Locate the cell with the specified text and output its (X, Y) center coordinate. 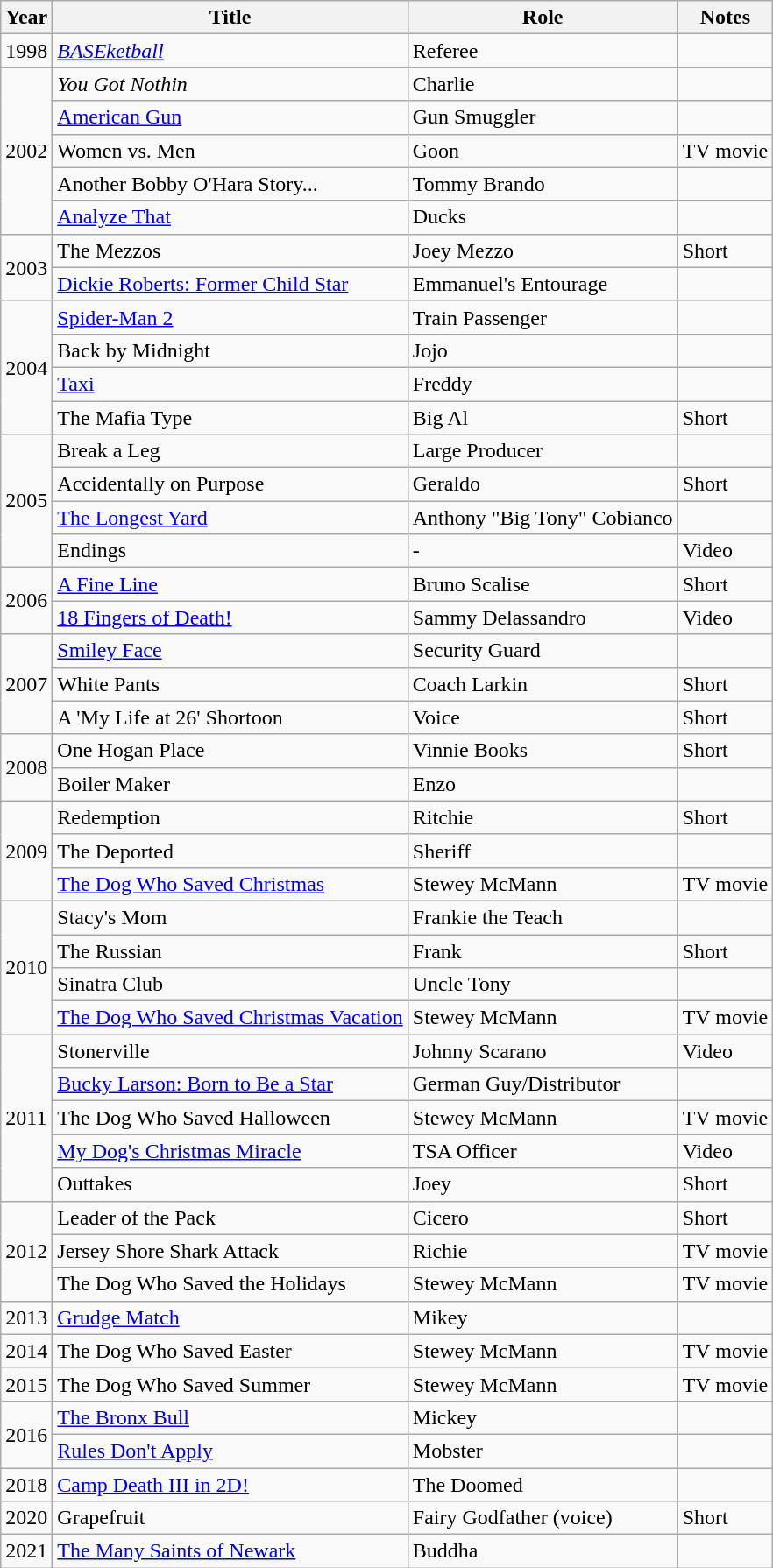
Bruno Scalise (543, 584)
2008 (26, 767)
2002 (26, 151)
Leader of the Pack (230, 1218)
Charlie (543, 84)
BASEketball (230, 51)
Smiley Face (230, 651)
The Many Saints of Newark (230, 1551)
2020 (26, 1518)
Grapefruit (230, 1518)
Gun Smuggler (543, 117)
Notes (726, 18)
2007 (26, 684)
The Longest Yard (230, 518)
Cicero (543, 1218)
Richie (543, 1251)
Spider-Man 2 (230, 317)
Coach Larkin (543, 684)
Security Guard (543, 651)
Referee (543, 51)
The Mezzos (230, 251)
2015 (26, 1384)
The Deported (230, 851)
Camp Death III in 2D! (230, 1485)
The Doomed (543, 1485)
Emmanuel's Entourage (543, 284)
Buddha (543, 1551)
Sinatra Club (230, 985)
One Hogan Place (230, 751)
Women vs. Men (230, 151)
White Pants (230, 684)
Johnny Scarano (543, 1051)
The Dog Who Saved Halloween (230, 1118)
The Mafia Type (230, 418)
Frankie the Teach (543, 917)
Mobster (543, 1451)
Fairy Godfather (voice) (543, 1518)
2006 (26, 601)
- (543, 551)
American Gun (230, 117)
Mickey (543, 1417)
2011 (26, 1118)
Joey (543, 1184)
2016 (26, 1434)
Uncle Tony (543, 985)
Enzo (543, 784)
Joey Mezzo (543, 251)
2014 (26, 1351)
2003 (26, 267)
2004 (26, 367)
Sammy Delassandro (543, 618)
Geraldo (543, 484)
Redemption (230, 817)
The Dog Who Saved Summer (230, 1384)
The Bronx Bull (230, 1417)
Break a Leg (230, 451)
TSA Officer (543, 1151)
The Dog Who Saved Christmas (230, 884)
Mikey (543, 1317)
Boiler Maker (230, 784)
2018 (26, 1485)
Tommy Brando (543, 184)
Jojo (543, 350)
18 Fingers of Death! (230, 618)
You Got Nothin (230, 84)
2013 (26, 1317)
Analyze That (230, 217)
Voice (543, 717)
Role (543, 18)
My Dog's Christmas Miracle (230, 1151)
Taxi (230, 384)
The Dog Who Saved the Holidays (230, 1284)
A 'My Life at 26' Shortoon (230, 717)
The Dog Who Saved Easter (230, 1351)
Ducks (543, 217)
2010 (26, 967)
Grudge Match (230, 1317)
Jersey Shore Shark Attack (230, 1251)
2009 (26, 851)
A Fine Line (230, 584)
Stonerville (230, 1051)
Goon (543, 151)
The Dog Who Saved Christmas Vacation (230, 1018)
Stacy's Mom (230, 917)
Big Al (543, 418)
Vinnie Books (543, 751)
Back by Midnight (230, 350)
Dickie Roberts: Former Child Star (230, 284)
Endings (230, 551)
Train Passenger (543, 317)
Ritchie (543, 817)
Large Producer (543, 451)
Title (230, 18)
Rules Don't Apply (230, 1451)
2012 (26, 1251)
Accidentally on Purpose (230, 484)
Freddy (543, 384)
Frank (543, 950)
1998 (26, 51)
Outtakes (230, 1184)
Another Bobby O'Hara Story... (230, 184)
Year (26, 18)
German Guy/Distributor (543, 1084)
2005 (26, 501)
Sheriff (543, 851)
Anthony "Big Tony" Cobianco (543, 518)
2021 (26, 1551)
The Russian (230, 950)
Bucky Larson: Born to Be a Star (230, 1084)
